Detect which cell encompasses the target text, then output its (x, y) center coordinate. 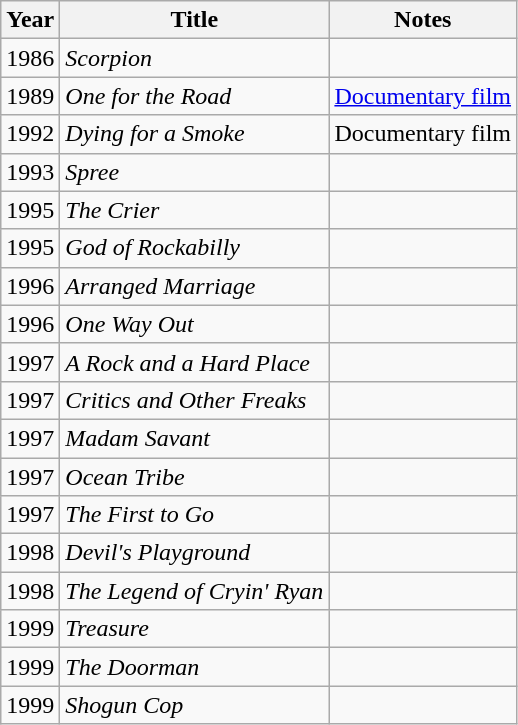
1989 (30, 96)
The Crier (194, 210)
One for the Road (194, 96)
Shogun Cop (194, 705)
Treasure (194, 629)
Critics and Other Freaks (194, 400)
The First to Go (194, 515)
One Way Out (194, 324)
1993 (30, 172)
1992 (30, 134)
God of Rockabilly (194, 248)
A Rock and a Hard Place (194, 362)
Arranged Marriage (194, 286)
Notes (423, 20)
Ocean Tribe (194, 477)
Year (30, 20)
Scorpion (194, 58)
The Doorman (194, 667)
1986 (30, 58)
Title (194, 20)
The Legend of Cryin' Ryan (194, 591)
Devil's Playground (194, 553)
Madam Savant (194, 438)
Spree (194, 172)
Dying for a Smoke (194, 134)
